Return the [X, Y] coordinate for the center point of the cell that contains the specified text.  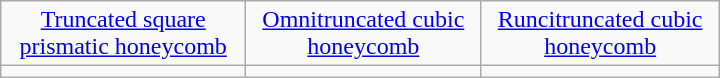
Omnitruncated cubic honeycomb [364, 34]
Runcitruncated cubic honeycomb [600, 34]
Truncated square prismatic honeycomb [124, 34]
